Return the (x, y) coordinate for the center point of the cell that contains the specified text.  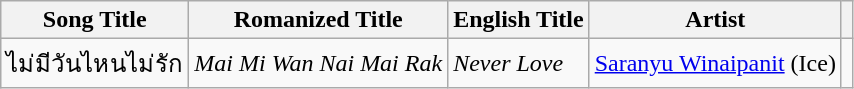
English Title (519, 20)
Song Title (95, 20)
ไม่มีวันไหนไม่รัก (95, 64)
Artist (715, 20)
Never Love (519, 64)
Saranyu Winaipanit (Ice) (715, 64)
Romanized Title (318, 20)
Mai Mi Wan Nai Mai Rak (318, 64)
